Scan for the cell matching the given text and deliver its [x, y] coordinate at center. 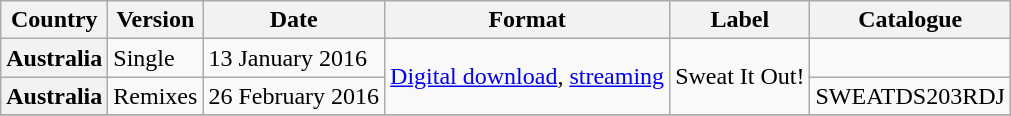
13 January 2016 [294, 58]
SWEATDS203RDJ [910, 96]
Remixes [156, 96]
Label [740, 20]
Country [54, 20]
Date [294, 20]
Single [156, 58]
Format [528, 20]
Digital download, streaming [528, 77]
Catalogue [910, 20]
Version [156, 20]
Sweat It Out! [740, 77]
26 February 2016 [294, 96]
